Detect which cell encompasses the target text, then output its (x, y) center coordinate. 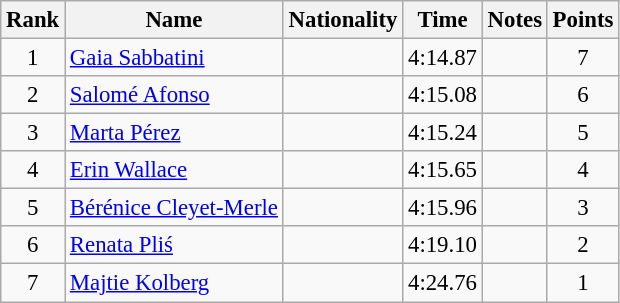
Nationality (342, 20)
Marta Pérez (174, 133)
Rank (33, 20)
4:24.76 (443, 283)
Points (582, 20)
4:15.65 (443, 170)
Notes (514, 20)
Time (443, 20)
4:15.24 (443, 133)
Salomé Afonso (174, 95)
Name (174, 20)
4:15.08 (443, 95)
4:15.96 (443, 208)
4:19.10 (443, 245)
Bérénice Cleyet-Merle (174, 208)
Erin Wallace (174, 170)
Majtie Kolberg (174, 283)
Gaia Sabbatini (174, 58)
4:14.87 (443, 58)
Renata Pliś (174, 245)
